Extract the [X, Y] coordinate from the center of the cell holding the provided text.  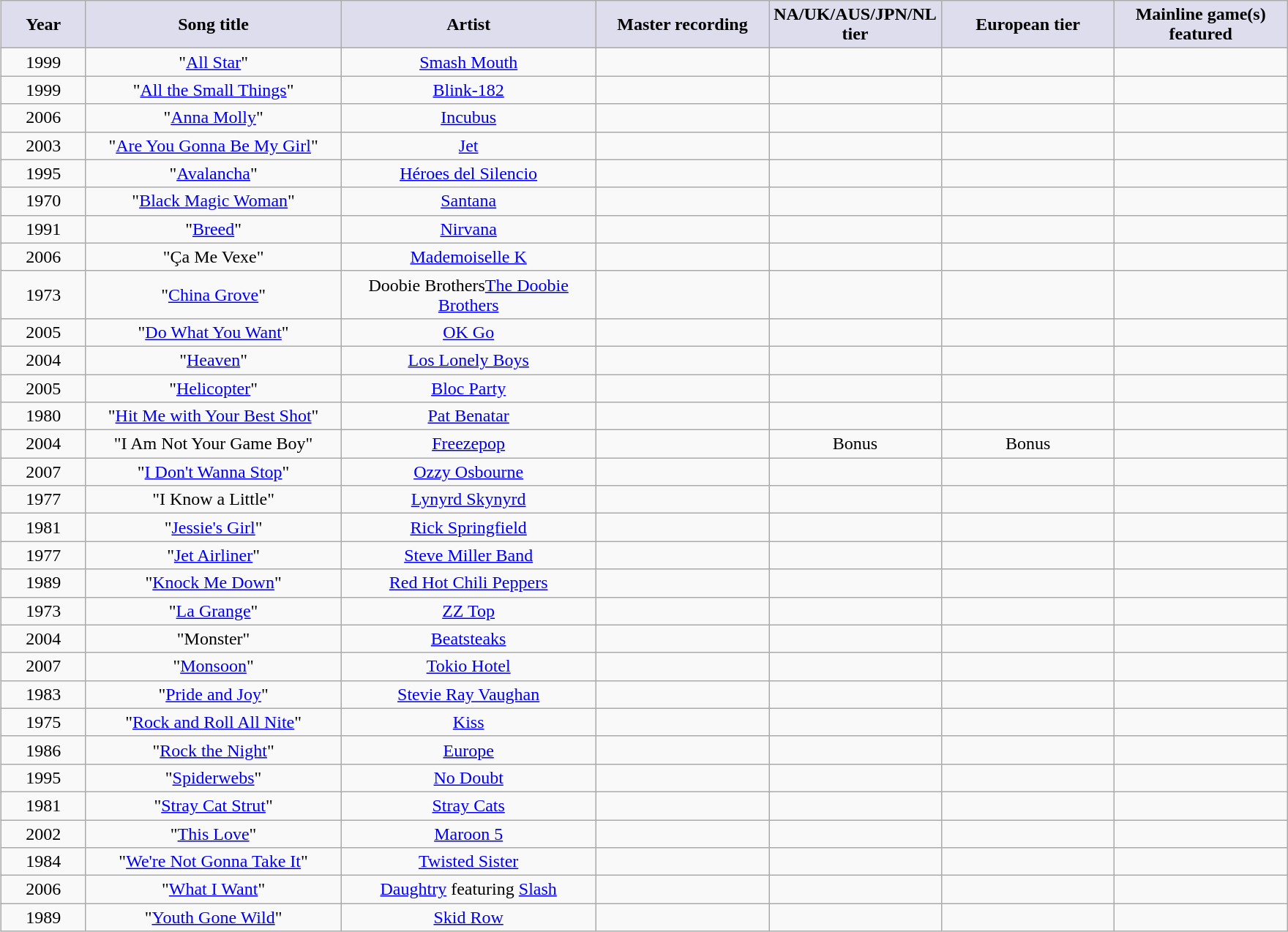
Maroon 5 [468, 833]
"Youth Gone Wild" [214, 917]
"All the Small Things" [214, 90]
Twisted Sister [468, 862]
Freezepop [468, 444]
Doobie BrothersThe Doobie Brothers [468, 294]
"Knock Me Down" [214, 583]
Lynyrd Skynyrd [468, 500]
"Black Magic Woman" [214, 201]
1991 [43, 229]
1983 [43, 694]
Year [43, 25]
2002 [43, 833]
"What I Want" [214, 890]
"I Know a Little" [214, 500]
Daughtry featuring Slash [468, 890]
"Jessie's Girl" [214, 527]
Song title [214, 25]
"Breed" [214, 229]
"Monster" [214, 639]
"Hit Me with Your Best Shot" [214, 416]
Pat Benatar [468, 416]
"Avalancha" [214, 173]
"Do What You Want" [214, 332]
"Helicopter" [214, 388]
NA/UK/AUS/JPN/NL tier [855, 25]
"I Don't Wanna Stop" [214, 472]
1984 [43, 862]
"All Star" [214, 62]
"La Grange" [214, 611]
Beatsteaks [468, 639]
Incubus [468, 118]
Mainline game(s) featured [1201, 25]
Héroes del Silencio [468, 173]
"Anna Molly" [214, 118]
1980 [43, 416]
ZZ Top [468, 611]
Rick Springfield [468, 527]
1975 [43, 722]
Jet [468, 146]
"I Am Not Your Game Boy" [214, 444]
Steve Miller Band [468, 555]
Ozzy Osbourne [468, 472]
Mademoiselle K [468, 257]
"Stray Cat Strut" [214, 805]
"Jet Airliner" [214, 555]
Artist [468, 25]
OK Go [468, 332]
Blink-182 [468, 90]
Nirvana [468, 229]
No Doubt [468, 778]
Los Lonely Boys [468, 360]
Santana [468, 201]
European tier [1028, 25]
"This Love" [214, 833]
1986 [43, 750]
"Pride and Joy" [214, 694]
"China Grove" [214, 294]
Red Hot Chili Peppers [468, 583]
Smash Mouth [468, 62]
Skid Row [468, 917]
"Ça Me Vexe" [214, 257]
"Are You Gonna Be My Girl" [214, 146]
"We're Not Gonna Take It" [214, 862]
1970 [43, 201]
"Rock the Night" [214, 750]
Kiss [468, 722]
Bloc Party [468, 388]
"Spiderwebs" [214, 778]
Stray Cats [468, 805]
Tokio Hotel [468, 666]
2003 [43, 146]
Stevie Ray Vaughan [468, 694]
Master recording [682, 25]
Europe [468, 750]
"Monsoon" [214, 666]
"Heaven" [214, 360]
"Rock and Roll All Nite" [214, 722]
